Locate the cell with the specified text and output its [x, y] center coordinate. 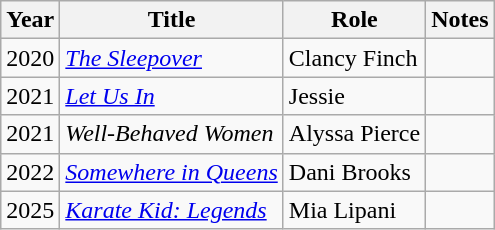
Dani Brooks [354, 172]
Alyssa Pierce [354, 134]
Let Us In [172, 96]
2022 [30, 172]
Mia Lipani [354, 210]
The Sleepover [172, 58]
Clancy Finch [354, 58]
Notes [460, 20]
Well-Behaved Women [172, 134]
2020 [30, 58]
Jessie [354, 96]
2025 [30, 210]
Role [354, 20]
Karate Kid: Legends [172, 210]
Title [172, 20]
Somewhere in Queens [172, 172]
Year [30, 20]
